From the cell containing the given text, extract its center point as (x, y) coordinate. 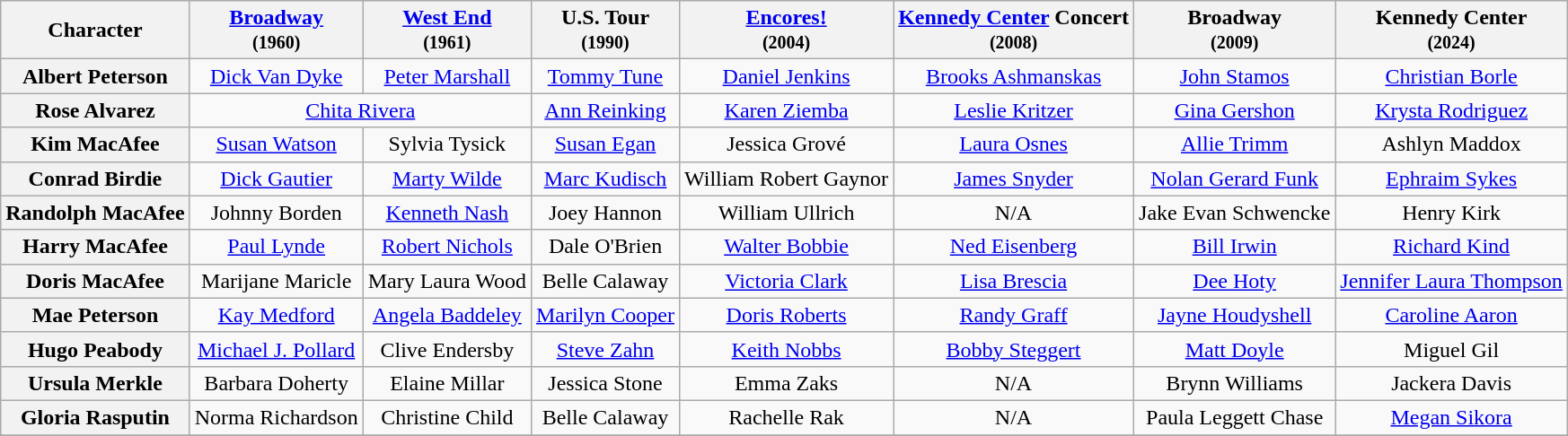
Nolan Gerard Funk (1235, 179)
John Stamos (1235, 76)
Elaine Millar (447, 383)
Robert Nichols (447, 247)
Leslie Kritzer (1014, 110)
Ann Reinking (605, 110)
Barbara Doherty (277, 383)
Doris Roberts (787, 315)
Bobby Steggert (1014, 349)
Matt Doyle (1235, 349)
Emma Zaks (787, 383)
James Snyder (1014, 179)
Steve Zahn (605, 349)
Broadway(1960) (277, 31)
Albert Peterson (95, 76)
Hugo Peabody (95, 349)
Michael J. Pollard (277, 349)
Christine Child (447, 417)
Karen Ziemba (787, 110)
Dale O'Brien (605, 247)
Sylvia Tysick (447, 144)
Walter Bobbie (787, 247)
Daniel Jenkins (787, 76)
Peter Marshall (447, 76)
West End(1961) (447, 31)
Character (95, 31)
Kay Medford (277, 315)
Paul Lynde (277, 247)
Paula Leggett Chase (1235, 417)
Randy Graff (1014, 315)
Christian Borle (1451, 76)
Megan Sikora (1451, 417)
Tommy Tune (605, 76)
Kim MacAfee (95, 144)
Doris MacAfee (95, 281)
Bill Irwin (1235, 247)
Dee Hoty (1235, 281)
Chita Rivera (360, 110)
Jessica Grové (787, 144)
Marty Wilde (447, 179)
Ned Eisenberg (1014, 247)
Caroline Aaron (1451, 315)
Mae Peterson (95, 315)
Rachelle Rak (787, 417)
Richard Kind (1451, 247)
Marilyn Cooper (605, 315)
Susan Egan (605, 144)
Krysta Rodriguez (1451, 110)
Jessica Stone (605, 383)
Ursula Merkle (95, 383)
Dick Gautier (277, 179)
Kennedy Center Concert(2008) (1014, 31)
Gloria Rasputin (95, 417)
Lisa Brescia (1014, 281)
Dick Van Dyke (277, 76)
U.S. Tour(1990) (605, 31)
Kenneth Nash (447, 213)
Jake Evan Schwencke (1235, 213)
Ephraim Sykes (1451, 179)
Conrad Birdie (95, 179)
William Robert Gaynor (787, 179)
Allie Trimm (1235, 144)
Brooks Ashmanskas (1014, 76)
Henry Kirk (1451, 213)
William Ullrich (787, 213)
Ashlyn Maddox (1451, 144)
Randolph MacAfee (95, 213)
Joey Hannon (605, 213)
Jayne Houdyshell (1235, 315)
Norma Richardson (277, 417)
Marc Kudisch (605, 179)
Laura Osnes (1014, 144)
Marijane Maricle (277, 281)
Jackera Davis (1451, 383)
Broadway(2009) (1235, 31)
Victoria Clark (787, 281)
Johnny Borden (277, 213)
Jennifer Laura Thompson (1451, 281)
Encores!(2004) (787, 31)
Angela Baddeley (447, 315)
Keith Nobbs (787, 349)
Kennedy Center(2024) (1451, 31)
Mary Laura Wood (447, 281)
Harry MacAfee (95, 247)
Miguel Gil (1451, 349)
Clive Endersby (447, 349)
Brynn Williams (1235, 383)
Susan Watson (277, 144)
Rose Alvarez (95, 110)
Gina Gershon (1235, 110)
